Provide the [x, y] coordinate of the cell's center where the given text is located.  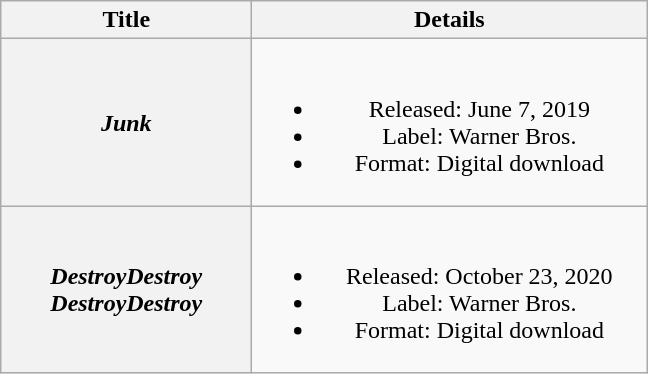
Junk [126, 122]
Details [450, 20]
Released: June 7, 2019Label: Warner Bros.Format: Digital download [450, 122]
Released: October 23, 2020Label: Warner Bros.Format: Digital download [450, 290]
DestroyDestroyDestroyDestroy [126, 290]
Title [126, 20]
